Provide the (X, Y) coordinate of the cell's center where the given text is located.  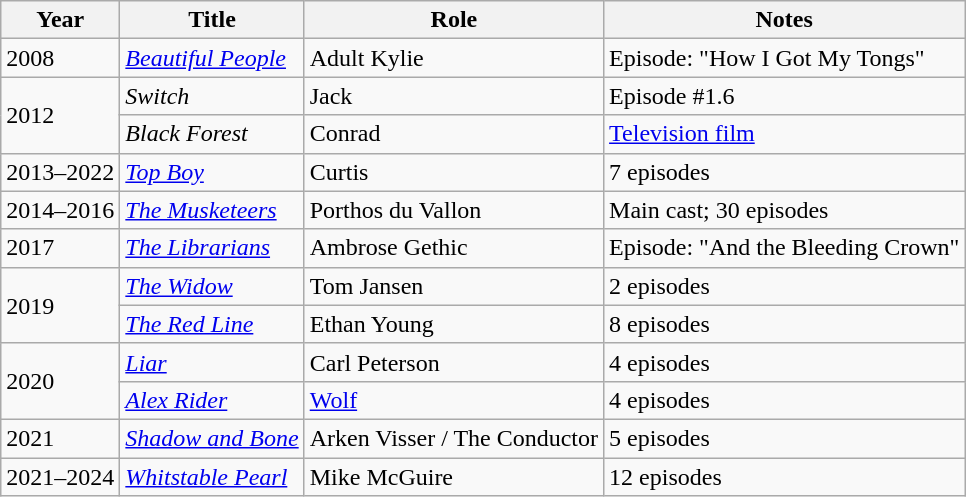
Whitstable Pearl (212, 477)
Ethan Young (454, 324)
2014–2016 (60, 210)
Jack (454, 96)
The Red Line (212, 324)
Title (212, 20)
Carl Peterson (454, 362)
2013–2022 (60, 172)
Switch (212, 96)
Shadow and Bone (212, 438)
8 episodes (784, 324)
Episode #1.6 (784, 96)
Ambrose Gethic (454, 248)
Arken Visser / The Conductor (454, 438)
2021 (60, 438)
Curtis (454, 172)
Notes (784, 20)
Adult Kylie (454, 58)
Beautiful People (212, 58)
Liar (212, 362)
Top Boy (212, 172)
Mike McGuire (454, 477)
Role (454, 20)
Year (60, 20)
Episode: "How I Got My Tongs" (784, 58)
Television film (784, 134)
Tom Jansen (454, 286)
2008 (60, 58)
2021–2024 (60, 477)
2012 (60, 115)
2 episodes (784, 286)
2019 (60, 305)
2017 (60, 248)
Main cast; 30 episodes (784, 210)
Episode: "And the Bleeding Crown" (784, 248)
Conrad (454, 134)
Wolf (454, 400)
Porthos du Vallon (454, 210)
Alex Rider (212, 400)
7 episodes (784, 172)
12 episodes (784, 477)
The Musketeers (212, 210)
5 episodes (784, 438)
The Librarians (212, 248)
2020 (60, 381)
Black Forest (212, 134)
The Widow (212, 286)
